Scan for the cell matching the given text and deliver its (x, y) coordinate at center. 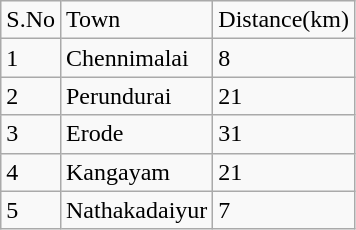
Perundurai (136, 96)
31 (284, 134)
1 (31, 58)
7 (284, 210)
2 (31, 96)
4 (31, 172)
8 (284, 58)
Distance(km) (284, 20)
3 (31, 134)
Kangayam (136, 172)
Erode (136, 134)
Town (136, 20)
5 (31, 210)
S.No (31, 20)
Nathakadaiyur (136, 210)
Chennimalai (136, 58)
